Search for the cell housing the specified text and yield its [X, Y] center coordinate. 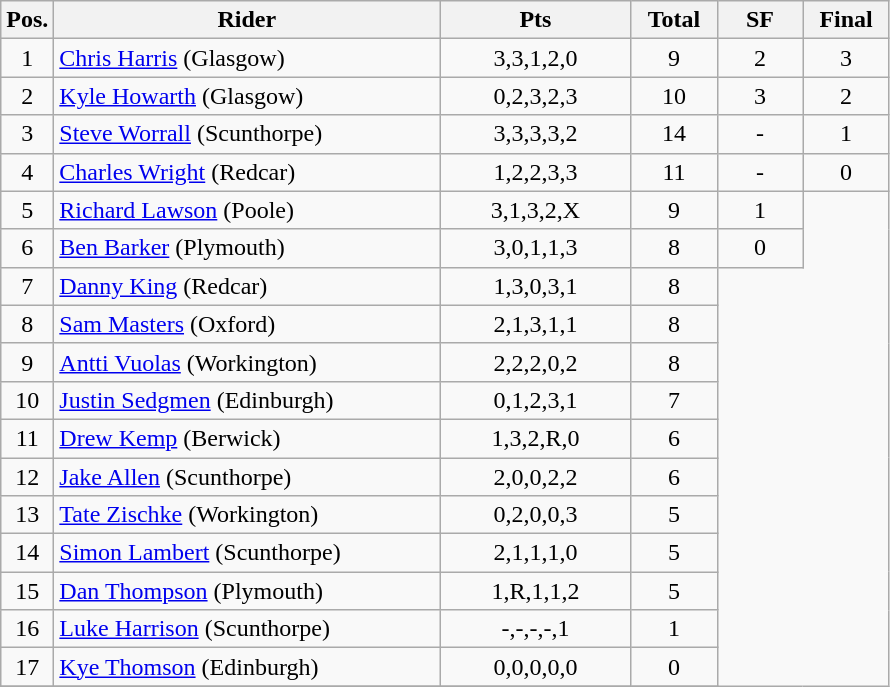
-,-,-,-,1 [536, 629]
17 [28, 667]
2,1,3,1,1 [536, 324]
Dan Thompson (Plymouth) [247, 591]
15 [28, 591]
3,3,3,3,2 [536, 134]
Charles Wright (Redcar) [247, 172]
0,2,0,0,3 [536, 515]
Total [674, 20]
0,1,2,3,1 [536, 400]
0,0,0,0,0 [536, 667]
13 [28, 515]
2,0,0,2,2 [536, 477]
Tate Zischke (Workington) [247, 515]
Pts [536, 20]
1,2,2,3,3 [536, 172]
12 [28, 477]
Kyle Howarth (Glasgow) [247, 96]
Drew Kemp (Berwick) [247, 438]
2,2,2,0,2 [536, 362]
4 [28, 172]
Luke Harrison (Scunthorpe) [247, 629]
Sam Masters (Oxford) [247, 324]
Ben Barker (Plymouth) [247, 248]
1,3,2,R,0 [536, 438]
2,1,1,1,0 [536, 553]
Jake Allen (Scunthorpe) [247, 477]
Simon Lambert (Scunthorpe) [247, 553]
SF [760, 20]
3,0,1,1,3 [536, 248]
3,3,1,2,0 [536, 58]
Chris Harris (Glasgow) [247, 58]
1,R,1,1,2 [536, 591]
Pos. [28, 20]
16 [28, 629]
Final [846, 20]
Justin Sedgmen (Edinburgh) [247, 400]
Rider [247, 20]
Kye Thomson (Edinburgh) [247, 667]
Antti Vuolas (Workington) [247, 362]
Richard Lawson (Poole) [247, 210]
3,1,3,2,X [536, 210]
0,2,3,2,3 [536, 96]
Danny King (Redcar) [247, 286]
1,3,0,3,1 [536, 286]
Steve Worrall (Scunthorpe) [247, 134]
